Scan for the cell matching the given text and deliver its [x, y] coordinate at center. 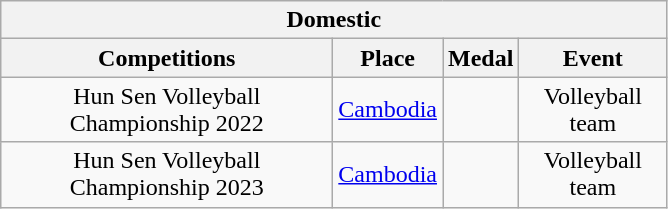
Place [388, 58]
Event [593, 58]
Medal [480, 58]
Domestic [334, 20]
Competitions [167, 58]
Hun Sen Volleyball Championship 2023 [167, 174]
Hun Sen Volleyball Championship 2022 [167, 110]
